From the cell containing the given text, extract its center point as [X, Y] coordinate. 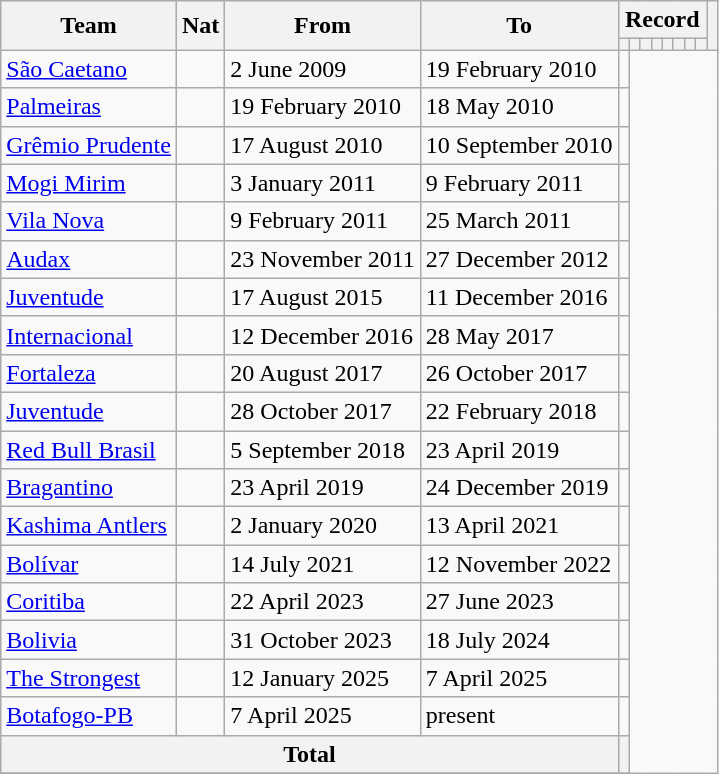
14 July 2021 [322, 564]
11 December 2016 [519, 297]
22 February 2018 [519, 411]
Vila Nova [89, 221]
Bragantino [89, 488]
27 June 2023 [519, 602]
18 July 2024 [519, 640]
Mogi Mirim [89, 183]
31 October 2023 [322, 640]
Bolívar [89, 564]
5 September 2018 [322, 449]
Kashima Antlers [89, 526]
Bolivia [89, 640]
Nat [200, 26]
26 October 2017 [519, 373]
25 March 2011 [519, 221]
12 January 2025 [322, 678]
24 December 2019 [519, 488]
2 January 2020 [322, 526]
Team [89, 26]
28 October 2017 [322, 411]
18 May 2010 [519, 107]
From [322, 26]
Coritiba [89, 602]
Audax [89, 259]
Total [310, 754]
Fortaleza [89, 373]
To [519, 26]
12 November 2022 [519, 564]
present [519, 716]
27 December 2012 [519, 259]
Grêmio Prudente [89, 145]
20 August 2017 [322, 373]
3 January 2011 [322, 183]
13 April 2021 [519, 526]
The Strongest [89, 678]
2 June 2009 [322, 69]
Botafogo-PB [89, 716]
12 December 2016 [322, 335]
17 August 2015 [322, 297]
Palmeiras [89, 107]
22 April 2023 [322, 602]
28 May 2017 [519, 335]
São Caetano [89, 69]
Red Bull Brasil [89, 449]
23 November 2011 [322, 259]
17 August 2010 [322, 145]
10 September 2010 [519, 145]
Internacional [89, 335]
Record [662, 20]
